Capture the cell that displays the provided text and extract its (x, y) central coordinate. 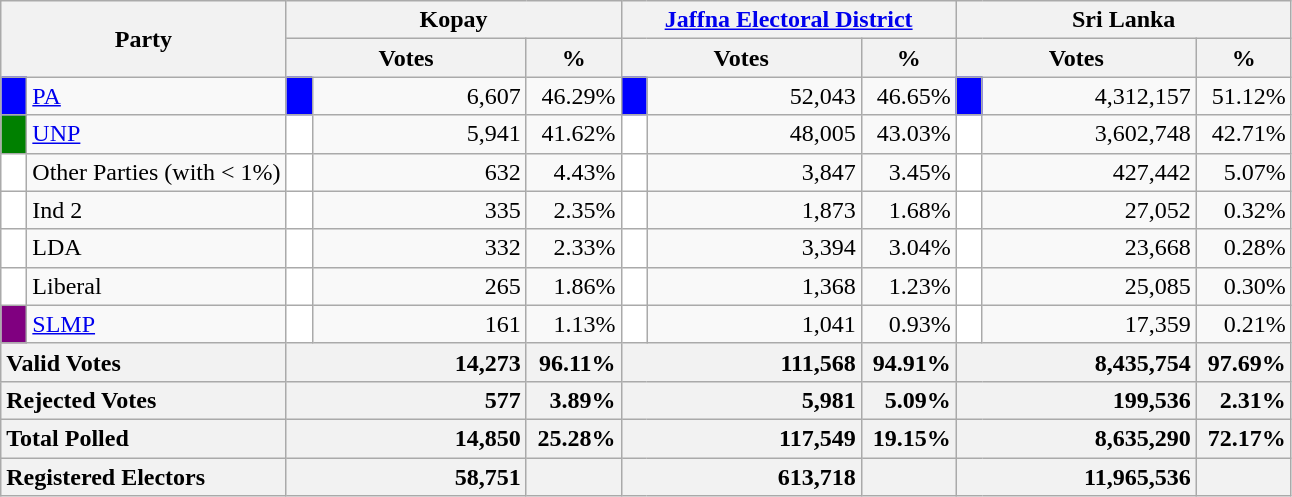
577 (406, 400)
UNP (156, 134)
111,568 (741, 362)
265 (419, 286)
3,394 (754, 248)
0.21% (1244, 324)
1,873 (754, 210)
14,850 (406, 438)
632 (419, 172)
5,941 (419, 134)
1.23% (908, 286)
25.28% (574, 438)
332 (419, 248)
1,368 (754, 286)
11,965,536 (1076, 477)
14,273 (406, 362)
Total Polled (144, 438)
46.65% (908, 96)
58,751 (406, 477)
0.30% (1244, 286)
1,041 (754, 324)
27,052 (1089, 210)
23,668 (1089, 248)
Rejected Votes (144, 400)
51.12% (1244, 96)
97.69% (1244, 362)
8,635,290 (1076, 438)
613,718 (741, 477)
1.86% (574, 286)
5.07% (1244, 172)
Sri Lanka (1124, 20)
8,435,754 (1076, 362)
Liberal (156, 286)
17,359 (1089, 324)
161 (419, 324)
96.11% (574, 362)
94.91% (908, 362)
19.15% (908, 438)
5.09% (908, 400)
Ind 2 (156, 210)
52,043 (754, 96)
Registered Electors (144, 477)
Party (144, 39)
41.62% (574, 134)
43.03% (908, 134)
2.33% (574, 248)
3.89% (574, 400)
3,847 (754, 172)
2.31% (1244, 400)
Jaffna Electoral District (788, 20)
117,549 (741, 438)
0.28% (1244, 248)
72.17% (1244, 438)
0.32% (1244, 210)
6,607 (419, 96)
Valid Votes (144, 362)
4.43% (574, 172)
Kopay (454, 20)
PA (156, 96)
LDA (156, 248)
48,005 (754, 134)
199,536 (1076, 400)
3.45% (908, 172)
335 (419, 210)
0.93% (908, 324)
42.71% (1244, 134)
46.29% (574, 96)
1.68% (908, 210)
2.35% (574, 210)
SLMP (156, 324)
5,981 (741, 400)
1.13% (574, 324)
427,442 (1089, 172)
4,312,157 (1089, 96)
3.04% (908, 248)
Other Parties (with < 1%) (156, 172)
3,602,748 (1089, 134)
25,085 (1089, 286)
